Provide the (X, Y) coordinate of the cell's center where the given text is located.  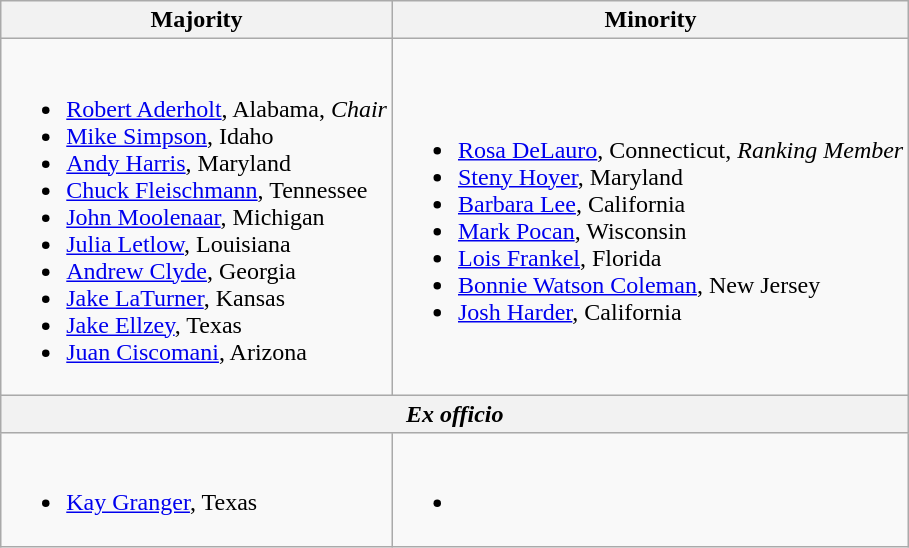
Kay Granger, Texas (197, 490)
Majority (197, 20)
Ex officio (455, 414)
Minority (650, 20)
